Identify which cell holds the provided text, then report its (x, y) central coordinate. 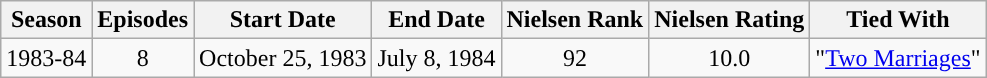
Nielsen Rating (730, 20)
10.0 (730, 58)
October 25, 1983 (283, 58)
"Two Marriages" (898, 58)
End Date (436, 20)
Season (46, 20)
Episodes (143, 20)
8 (143, 58)
Nielsen Rank (575, 20)
Tied With (898, 20)
Start Date (283, 20)
July 8, 1984 (436, 58)
1983-84 (46, 58)
92 (575, 58)
